Identify which cell holds the provided text, then report its [X, Y] central coordinate. 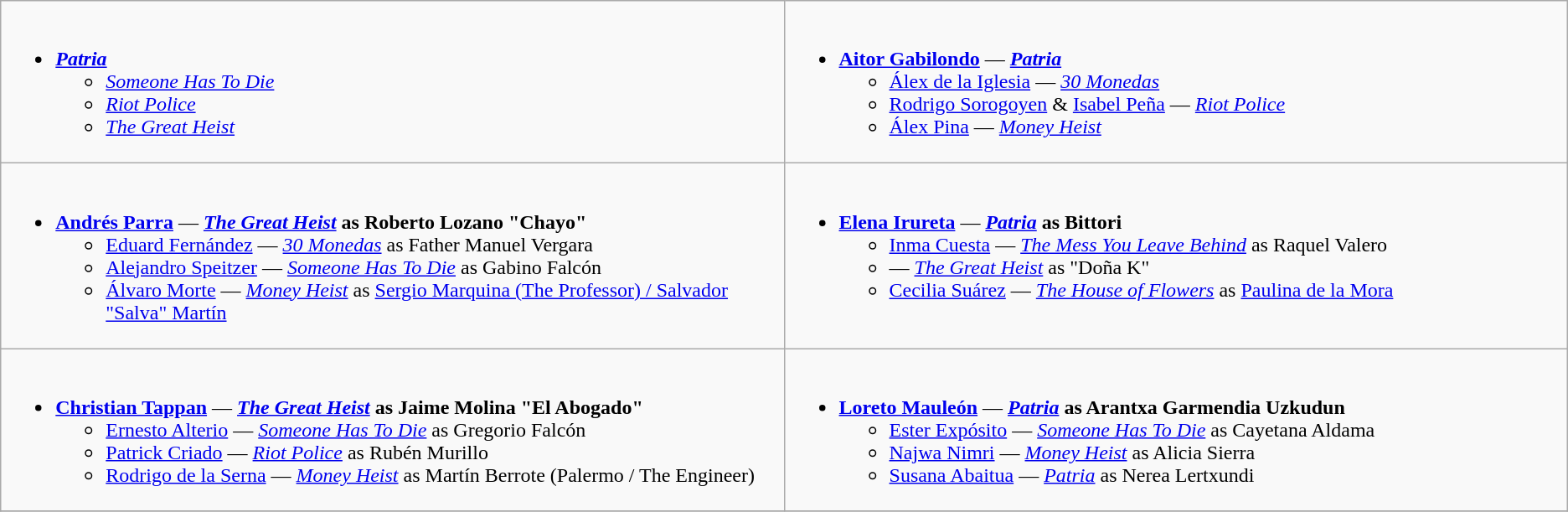
PatriaSomeone Has To DieRiot PoliceThe Great Heist [392, 82]
Aitor Gabilondo — PatriaÁlex de la Iglesia — 30 MonedasRodrigo Sorogoyen & Isabel Peña — Riot PoliceÁlex Pina — Money Heist [1176, 82]
